Pinpoint the cell where the given text exists, returning its [X, Y] midpoint coordinate. 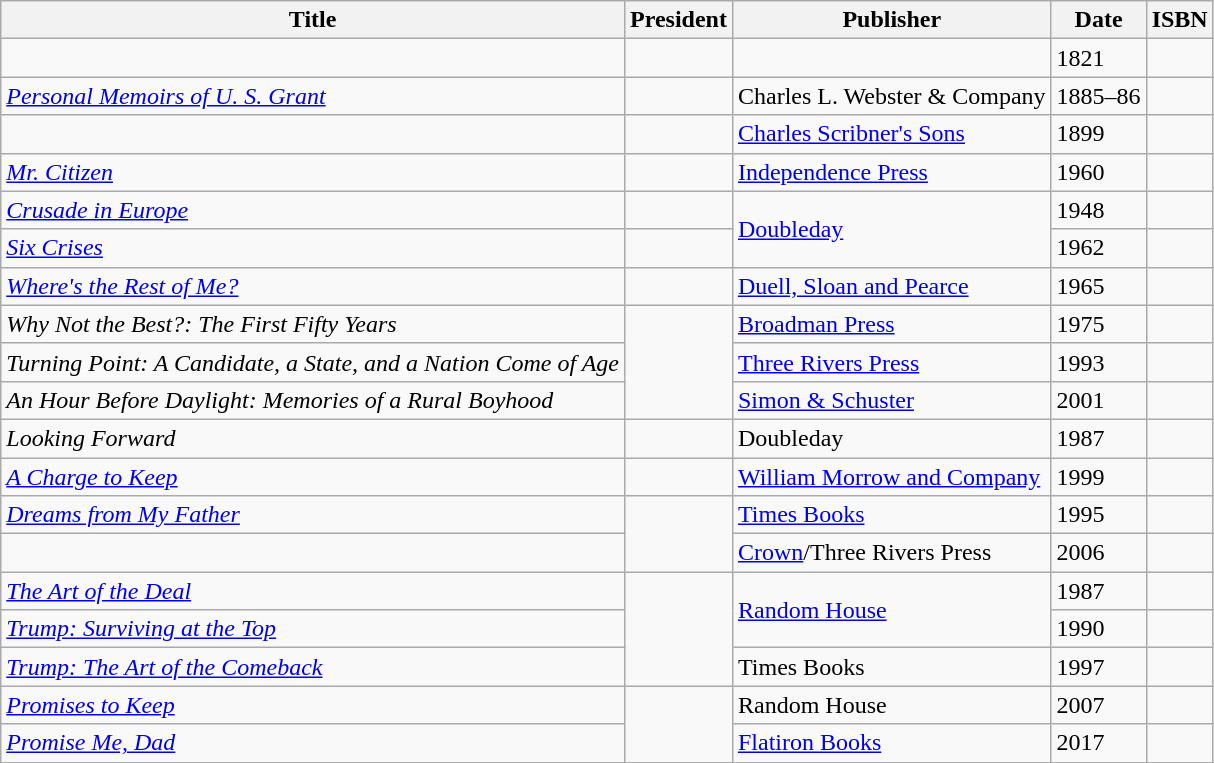
Independence Press [892, 172]
Why Not the Best?: The First Fifty Years [313, 324]
1995 [1098, 515]
Turning Point: A Candidate, a State, and a Nation Come of Age [313, 362]
Promise Me, Dad [313, 743]
Flatiron Books [892, 743]
1960 [1098, 172]
2017 [1098, 743]
Duell, Sloan and Pearce [892, 286]
1999 [1098, 477]
ISBN [1180, 20]
Charles L. Webster & Company [892, 96]
Trump: Surviving at the Top [313, 629]
Three Rivers Press [892, 362]
1948 [1098, 210]
1962 [1098, 248]
Broadman Press [892, 324]
William Morrow and Company [892, 477]
An Hour Before Daylight: Memories of a Rural Boyhood [313, 400]
Publisher [892, 20]
1899 [1098, 134]
Six Crises [313, 248]
1821 [1098, 58]
Personal Memoirs of U. S. Grant [313, 96]
Trump: The Art of the Comeback [313, 667]
2006 [1098, 553]
Title [313, 20]
A Charge to Keep [313, 477]
2001 [1098, 400]
Charles Scribner's Sons [892, 134]
1990 [1098, 629]
1997 [1098, 667]
Promises to Keep [313, 705]
1885–86 [1098, 96]
Where's the Rest of Me? [313, 286]
Mr. Citizen [313, 172]
2007 [1098, 705]
Crusade in Europe [313, 210]
The Art of the Deal [313, 591]
Simon & Schuster [892, 400]
Dreams from My Father [313, 515]
1975 [1098, 324]
Looking Forward [313, 438]
Date [1098, 20]
1965 [1098, 286]
1993 [1098, 362]
President [678, 20]
Crown/Three Rivers Press [892, 553]
